Determine the (X, Y) coordinate at the center of the cell enclosing the given text.  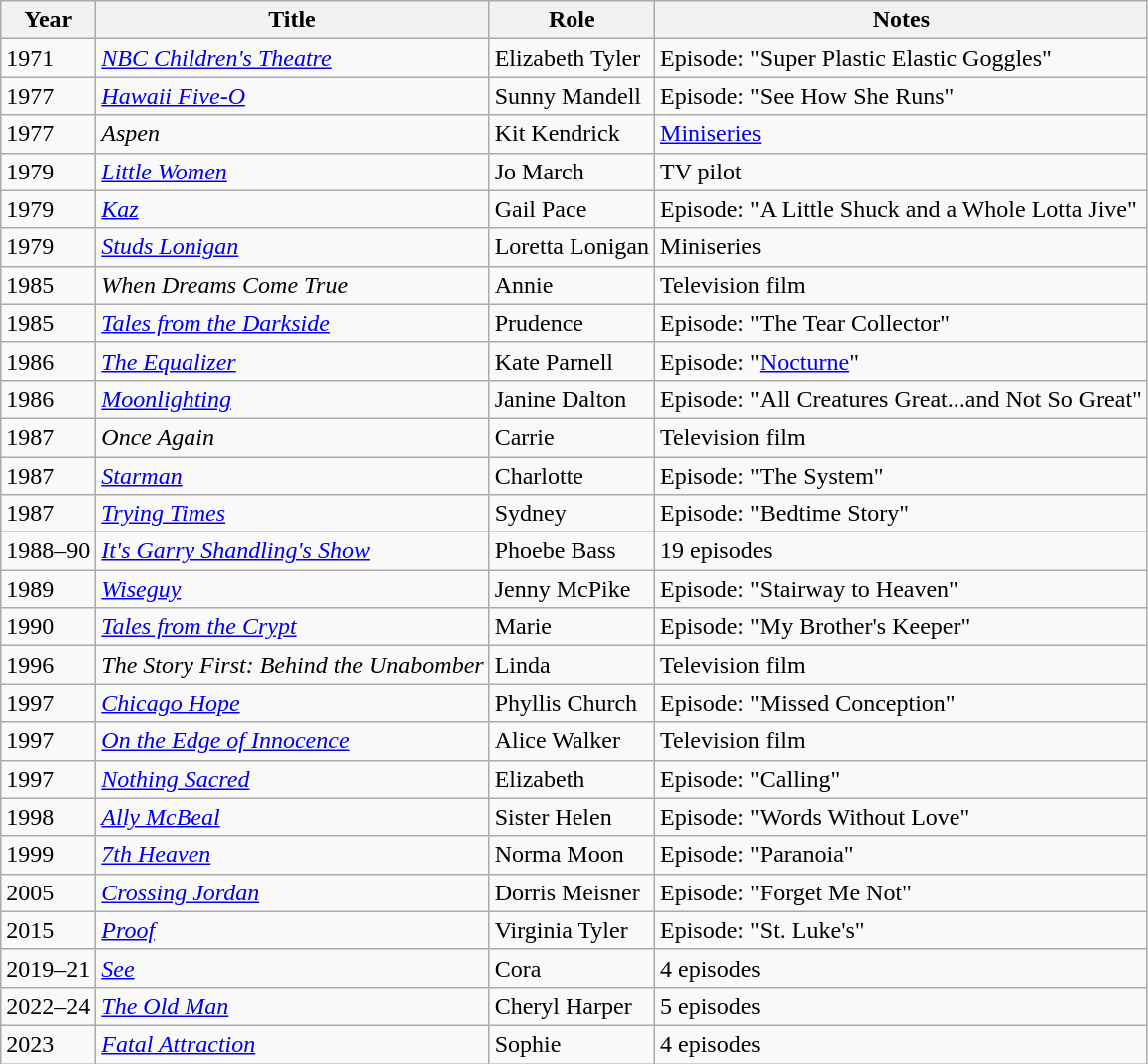
Alice Walker (572, 741)
1990 (48, 627)
Jenny McPike (572, 589)
Episode: "All Creatures Great...and Not So Great" (902, 399)
Episode: "The System" (902, 476)
Cheryl Harper (572, 1006)
Episode: "Paranoia" (902, 855)
Episode: "Super Plastic Elastic Goggles" (902, 58)
1999 (48, 855)
Elizabeth (572, 779)
Studs Lonigan (292, 247)
Crossing Jordan (292, 892)
Chicago Hope (292, 703)
Cora (572, 968)
Episode: "My Brother's Keeper" (902, 627)
NBC Children's Theatre (292, 58)
Annie (572, 285)
Fatal Attraction (292, 1044)
Episode: "Forget Me Not" (902, 892)
The Equalizer (292, 361)
Virginia Tyler (572, 930)
Gail Pace (572, 209)
Episode: "The Tear Collector" (902, 323)
Sophie (572, 1044)
Linda (572, 665)
Phyllis Church (572, 703)
Ally McBeal (292, 817)
1971 (48, 58)
Sunny Mandell (572, 96)
1988–90 (48, 551)
Role (572, 20)
Carrie (572, 437)
Nothing Sacred (292, 779)
Kaz (292, 209)
Marie (572, 627)
5 episodes (902, 1006)
Little Women (292, 172)
Charlotte (572, 476)
Loretta Lonigan (572, 247)
Episode: "Missed Conception" (902, 703)
Episode: "Nocturne" (902, 361)
2005 (48, 892)
Trying Times (292, 514)
2015 (48, 930)
Starman (292, 476)
Title (292, 20)
Proof (292, 930)
The Story First: Behind the Unabomber (292, 665)
2023 (48, 1044)
Hawaii Five-O (292, 96)
Year (48, 20)
Episode: "Stairway to Heaven" (902, 589)
2019–21 (48, 968)
Sydney (572, 514)
Moonlighting (292, 399)
Once Again (292, 437)
7th Heaven (292, 855)
Episode: "St. Luke's" (902, 930)
Episode: "Bedtime Story" (902, 514)
1996 (48, 665)
1989 (48, 589)
Tales from the Crypt (292, 627)
Episode: "Words Without Love" (902, 817)
Notes (902, 20)
Wiseguy (292, 589)
Aspen (292, 134)
The Old Man (292, 1006)
Kate Parnell (572, 361)
Norma Moon (572, 855)
19 episodes (902, 551)
Dorris Meisner (572, 892)
1998 (48, 817)
Sister Helen (572, 817)
On the Edge of Innocence (292, 741)
It's Garry Shandling's Show (292, 551)
Janine Dalton (572, 399)
Prudence (572, 323)
Tales from the Darkside (292, 323)
When Dreams Come True (292, 285)
See (292, 968)
Episode: "A Little Shuck and a Whole Lotta Jive" (902, 209)
Jo March (572, 172)
Phoebe Bass (572, 551)
TV pilot (902, 172)
Elizabeth Tyler (572, 58)
Episode: "See How She Runs" (902, 96)
2022–24 (48, 1006)
Kit Kendrick (572, 134)
Episode: "Calling" (902, 779)
